Pinpoint the cell where the given text exists, returning its [X, Y] midpoint coordinate. 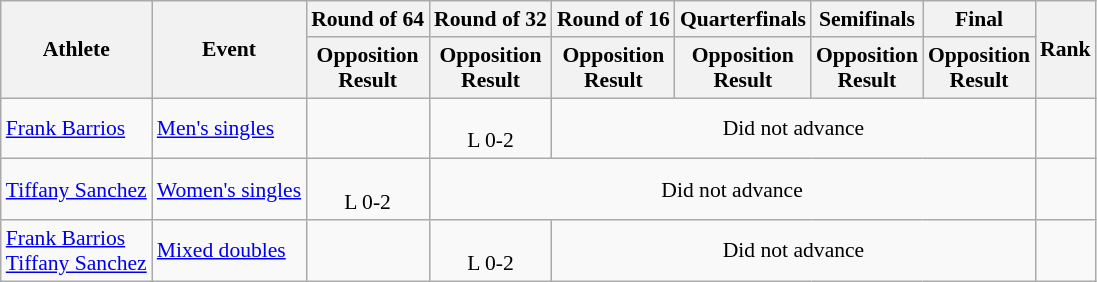
Quarterfinals [743, 19]
Round of 64 [368, 19]
Semifinals [867, 19]
Frank Barrios [76, 128]
Round of 32 [490, 19]
Frank BarriosTiffany Sanchez [76, 250]
Rank [1066, 50]
Final [979, 19]
Round of 16 [614, 19]
Tiffany Sanchez [76, 190]
Women's singles [229, 190]
Event [229, 50]
Athlete [76, 50]
Mixed doubles [229, 250]
Men's singles [229, 128]
